Provide the (X, Y) coordinate of the cell's center where the given text is located.  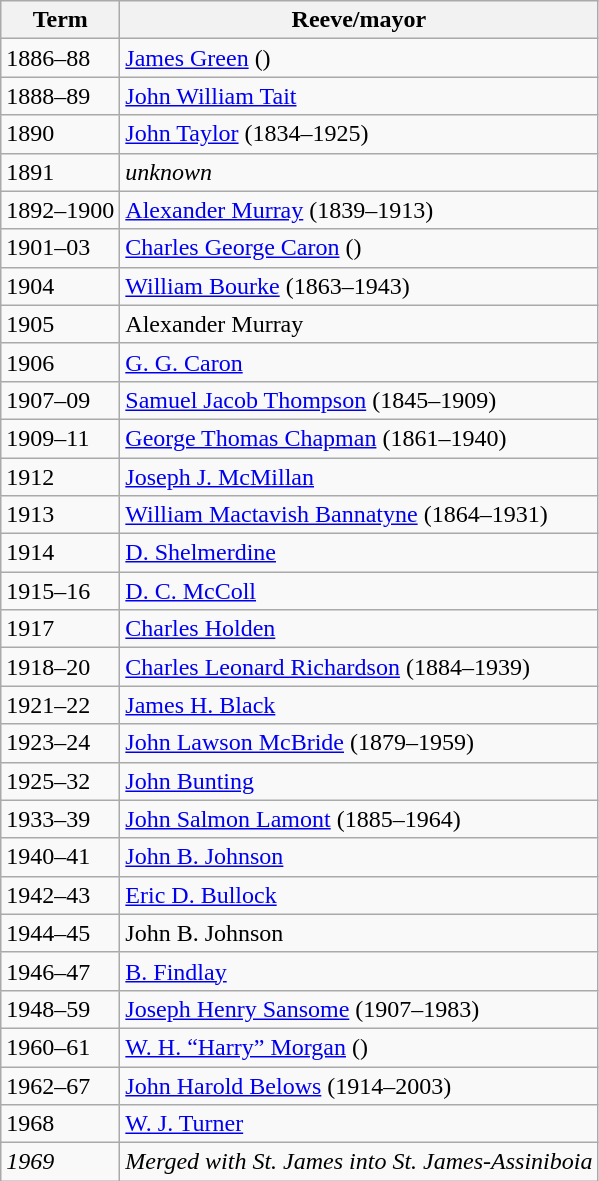
John Salmon Lamont (1885–1964) (359, 819)
1940–41 (60, 857)
1969 (60, 1162)
1917 (60, 629)
1921–22 (60, 705)
1960–61 (60, 1047)
1912 (60, 477)
D. C. McColl (359, 591)
1913 (60, 515)
1901–03 (60, 248)
Joseph Henry Sansome (1907–1983) (359, 1009)
B. Findlay (359, 971)
1886–88 (60, 58)
unknown (359, 172)
1888–89 (60, 96)
Alexander Murray (1839–1913) (359, 210)
W. H. “Harry” Morgan () (359, 1047)
1905 (60, 324)
Eric D. Bullock (359, 895)
Samuel Jacob Thompson (1845–1909) (359, 400)
John Lawson McBride (1879–1959) (359, 743)
John Taylor (1834–1925) (359, 134)
John Harold Belows (1914–2003) (359, 1085)
1892–1900 (60, 210)
1925–32 (60, 781)
1891 (60, 172)
G. G. Caron (359, 362)
1968 (60, 1124)
1923–24 (60, 743)
Merged with St. James into St. James-Assiniboia (359, 1162)
1907–09 (60, 400)
1946–47 (60, 971)
1962–67 (60, 1085)
John William Tait (359, 96)
1906 (60, 362)
Term (60, 20)
1914 (60, 553)
1904 (60, 286)
William Bourke (1863–1943) (359, 286)
William Mactavish Bannatyne (1864–1931) (359, 515)
Charles Leonard Richardson (1884–1939) (359, 667)
Charles Holden (359, 629)
1909–11 (60, 438)
1915–16 (60, 591)
W. J. Turner (359, 1124)
1948–59 (60, 1009)
George Thomas Chapman (1861–1940) (359, 438)
Reeve/mayor (359, 20)
James H. Black (359, 705)
1933–39 (60, 819)
D. Shelmerdine (359, 553)
Alexander Murray (359, 324)
1890 (60, 134)
1942–43 (60, 895)
1918–20 (60, 667)
Charles George Caron () (359, 248)
James Green () (359, 58)
Joseph J. McMillan (359, 477)
1944–45 (60, 933)
John Bunting (359, 781)
